Locate the cell with the specified text and output its [x, y] center coordinate. 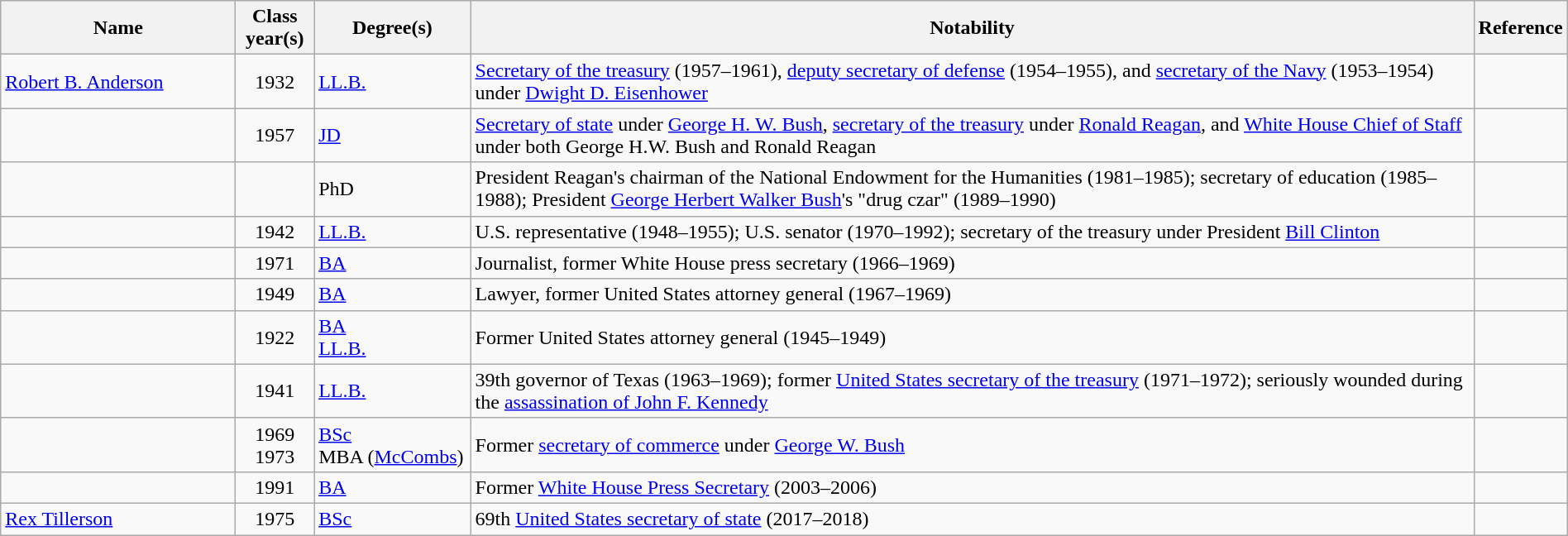
Secretary of the treasury (1957–1961), deputy secretary of defense (1954–1955), and secretary of the Navy (1953–1954) under Dwight D. Eisenhower [973, 81]
Former White House Press Secretary (2003–2006) [973, 487]
PhD [392, 189]
Robert B. Anderson [118, 81]
BALL.B. [392, 337]
Former secretary of commerce under George W. Bush [973, 445]
Reference [1520, 28]
BSc [392, 519]
Former United States attorney general (1945–1949) [973, 337]
19691973 [275, 445]
69th United States secretary of state (2017–2018) [973, 519]
1949 [275, 294]
Class year(s) [275, 28]
Degree(s) [392, 28]
BScMBA (McCombs) [392, 445]
1971 [275, 263]
U.S. representative (1948–1955); U.S. senator (1970–1992); secretary of the treasury under President Bill Clinton [973, 232]
1975 [275, 519]
1922 [275, 337]
1941 [275, 390]
Rex Tillerson [118, 519]
1932 [275, 81]
1991 [275, 487]
Lawyer, former United States attorney general (1967–1969) [973, 294]
1942 [275, 232]
JD [392, 136]
1957 [275, 136]
Journalist, former White House press secretary (1966–1969) [973, 263]
Name [118, 28]
Notability [973, 28]
